Locate the cell with the specified text and output its [x, y] center coordinate. 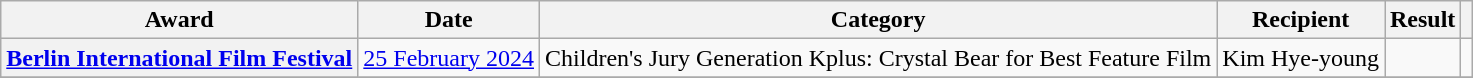
Kim Hye-young [1301, 58]
Award [180, 20]
Category [878, 20]
Children's Jury Generation Kplus: Crystal Bear for Best Feature Film [878, 58]
Result [1422, 20]
Recipient [1301, 20]
Berlin International Film Festival [180, 58]
Date [449, 20]
25 February 2024 [449, 58]
